Scan for the cell matching the given text and deliver its [x, y] coordinate at center. 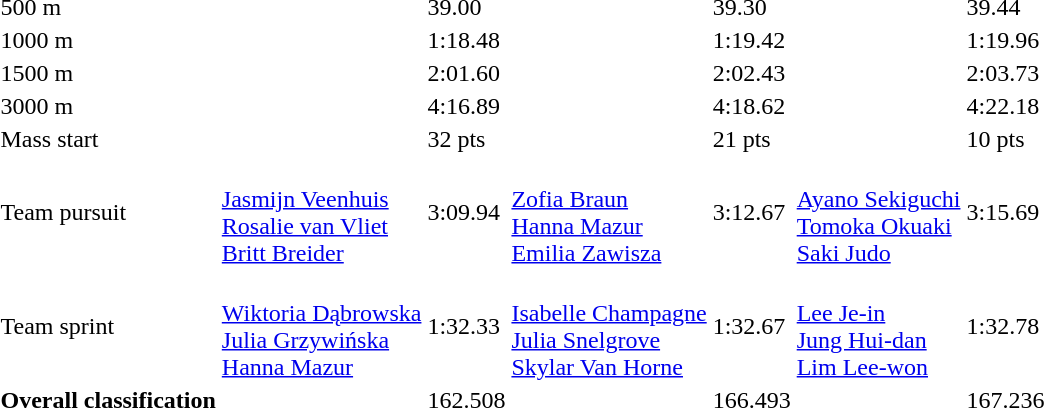
4:18.62 [752, 106]
3:12.67 [752, 212]
Lee Je-inJung Hui-danLim Lee-won [878, 326]
Ayano SekiguchiTomoka OkuakiSaki Judo [878, 212]
Wiktoria DąbrowskaJulia GrzywińskaHanna Mazur [322, 326]
2:02.43 [752, 73]
1:18.48 [466, 40]
Isabelle ChampagneJulia SnelgroveSkylar Van Horne [609, 326]
2:01.60 [466, 73]
Zofia BraunHanna MazurEmilia Zawisza [609, 212]
4:16.89 [466, 106]
1:19.42 [752, 40]
1:32.67 [752, 326]
3:09.94 [466, 212]
32 pts [466, 139]
21 pts [752, 139]
Jasmijn VeenhuisRosalie van VlietBritt Breider [322, 212]
1:32.33 [466, 326]
